Provide the (x, y) coordinate of the cell's center where the given text is located.  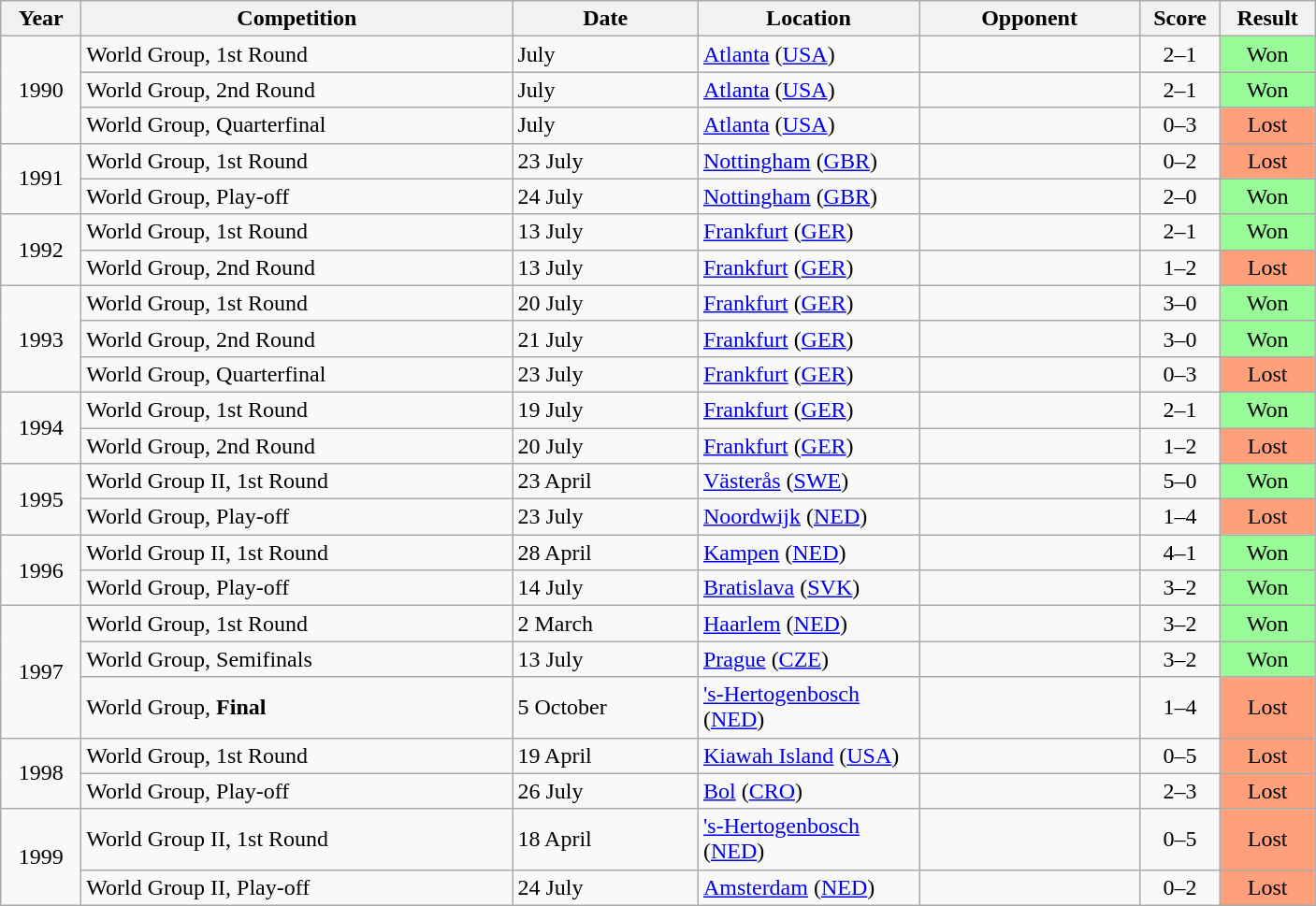
2–3 (1180, 791)
World Group II, Play-off (297, 887)
Year (41, 19)
Kiawah Island (USA) (808, 755)
Result (1268, 19)
Competition (297, 19)
2 March (606, 624)
5 October (606, 707)
1998 (41, 773)
Location (808, 19)
Noordwijk (NED) (808, 517)
World Group, Semifinals (297, 659)
26 July (606, 791)
World Group, Final (297, 707)
Opponent (1029, 19)
4–1 (1180, 553)
Bol (CRO) (808, 791)
23 April (606, 482)
2–0 (1180, 196)
19 July (606, 410)
1995 (41, 499)
Date (606, 19)
21 July (606, 338)
Västerås (SWE) (808, 482)
Bratislava (SVK) (808, 588)
Haarlem (NED) (808, 624)
19 April (606, 755)
1990 (41, 90)
Prague (CZE) (808, 659)
1991 (41, 179)
1997 (41, 671)
Kampen (NED) (808, 553)
1994 (41, 427)
5–0 (1180, 482)
1999 (41, 856)
1996 (41, 570)
Amsterdam (NED) (808, 887)
28 April (606, 553)
1992 (41, 250)
Score (1180, 19)
1993 (41, 338)
18 April (606, 840)
14 July (606, 588)
